Output the (x, y) coordinate of the center of the cell containing the given text.  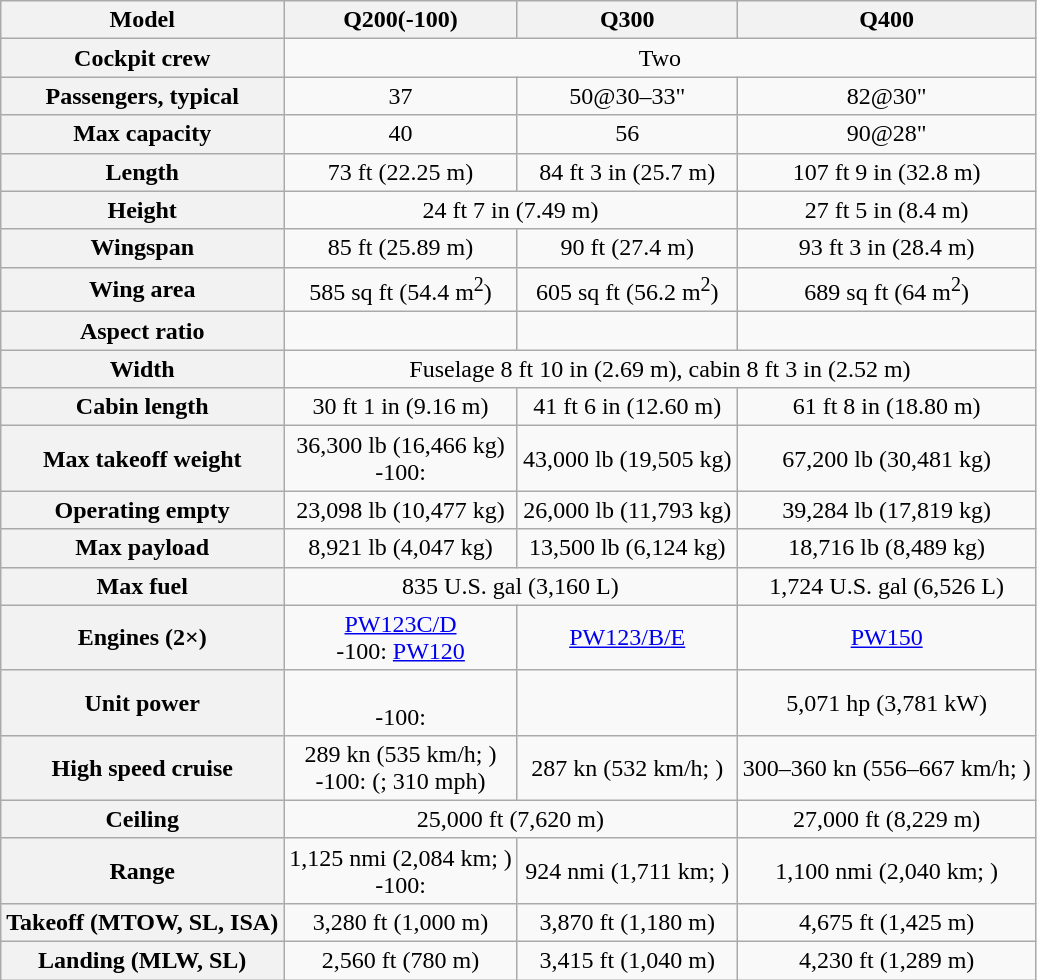
67,200 lb (30,481 kg) (886, 458)
26,000 lb (11,793 kg) (627, 510)
43,000 lb (19,505 kg) (627, 458)
24 ft 7 in (7.49 m) (510, 210)
85 ft (25.89 m) (401, 248)
50@30–33" (627, 96)
Ceiling (142, 819)
82@30" (886, 96)
PW150 (886, 638)
27,000 ft (8,229 m) (886, 819)
Q200(-100) (401, 20)
Q300 (627, 20)
5,071 hp (3,781 kW) (886, 702)
2,560 ft (780 m) (401, 961)
PW123/B/E (627, 638)
Max payload (142, 548)
Model (142, 20)
41 ft 6 in (12.60 m) (627, 407)
Length (142, 172)
689 sq ft (64 m2) (886, 290)
30 ft 1 in (9.16 m) (401, 407)
107 ft 9 in (32.8 m) (886, 172)
-100: (401, 702)
1,724 U.S. gal (6,526 L) (886, 586)
Aspect ratio (142, 331)
13,500 lb (6,124 kg) (627, 548)
Height (142, 210)
Landing (MLW, SL) (142, 961)
Range (142, 870)
73 ft (22.25 m) (401, 172)
Max fuel (142, 586)
Two (660, 58)
Wing area (142, 290)
Passengers, typical (142, 96)
Engines (2×) (142, 638)
84 ft 3 in (25.7 m) (627, 172)
4,230 ft (1,289 m) (886, 961)
3,280 ft (1,000 m) (401, 922)
90 ft (27.4 m) (627, 248)
Fuselage 8 ft 10 in (2.69 m), cabin 8 ft 3 in (2.52 m) (660, 369)
4,675 ft (1,425 m) (886, 922)
1,125 nmi (2,084 km; )-100: (401, 870)
Max capacity (142, 134)
37 (401, 96)
36,300 lb (16,466 kg)-100: (401, 458)
25,000 ft (7,620 m) (510, 819)
585 sq ft (54.4 m2) (401, 290)
18,716 lb (8,489 kg) (886, 548)
287 kn (532 km/h; ) (627, 768)
Cockpit crew (142, 58)
924 nmi (1,711 km; ) (627, 870)
Takeoff (MTOW, SL, ISA) (142, 922)
27 ft 5 in (8.4 m) (886, 210)
39,284 lb (17,819 kg) (886, 510)
PW123C/D-100: PW120 (401, 638)
23,098 lb (10,477 kg) (401, 510)
93 ft 3 in (28.4 m) (886, 248)
Operating empty (142, 510)
Max takeoff weight (142, 458)
Unit power (142, 702)
300–360 kn (556–667 km/h; ) (886, 768)
High speed cruise (142, 768)
835 U.S. gal (3,160 L) (510, 586)
8,921 lb (4,047 kg) (401, 548)
90@28" (886, 134)
Width (142, 369)
40 (401, 134)
Q400 (886, 20)
3,415 ft (1,040 m) (627, 961)
61 ft 8 in (18.80 m) (886, 407)
Cabin length (142, 407)
56 (627, 134)
3,870 ft (1,180 m) (627, 922)
289 kn (535 km/h; )-100: (; 310 mph) (401, 768)
605 sq ft (56.2 m2) (627, 290)
1,100 nmi (2,040 km; ) (886, 870)
Wingspan (142, 248)
